Identify which cell holds the provided text, then report its (X, Y) central coordinate. 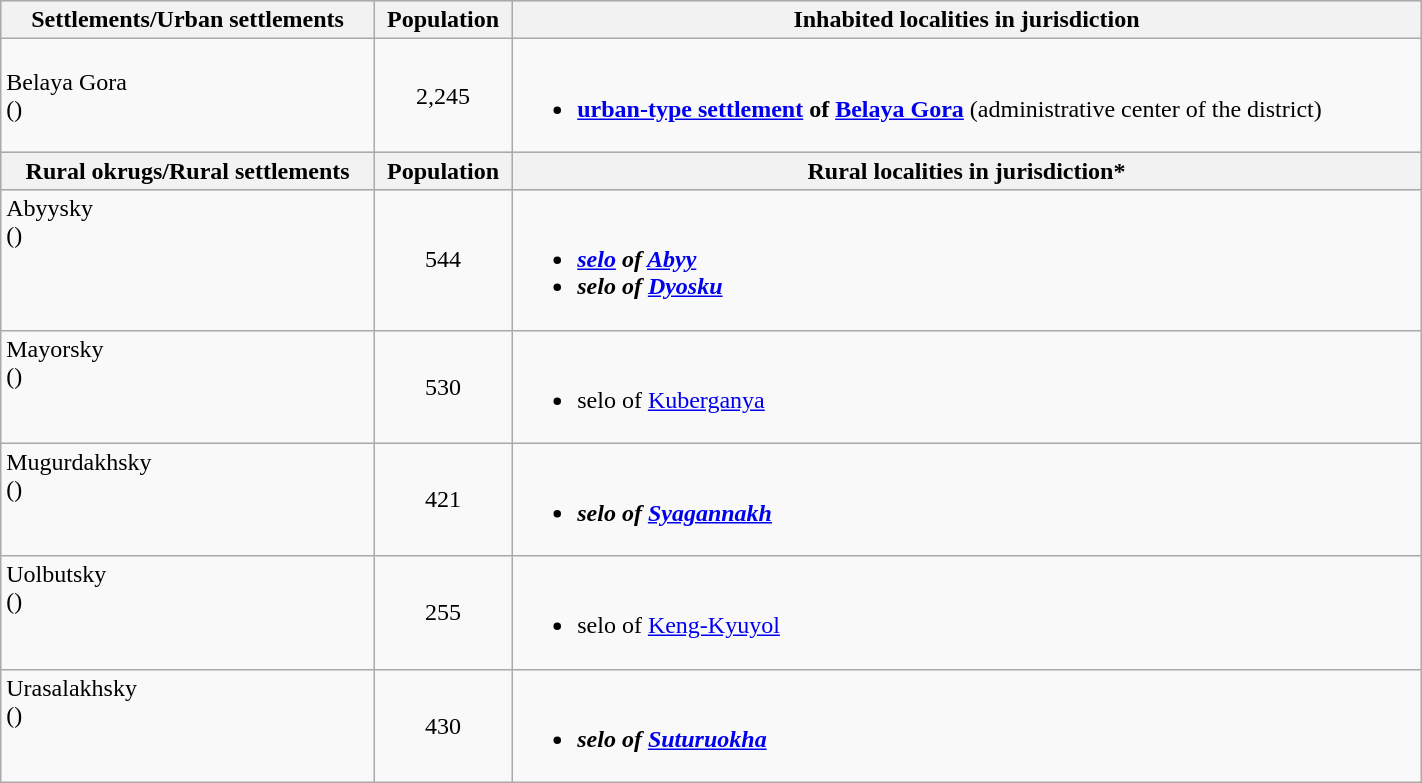
Mugurdakhsky() (188, 500)
421 (442, 500)
selo of Suturuokha (967, 726)
selo of Keng-Kyuyol (967, 612)
Mayorsky() (188, 386)
530 (442, 386)
Inhabited localities in jurisdiction (967, 20)
255 (442, 612)
selo of Syagannakh (967, 500)
selo of Abyyselo of Dyosku (967, 260)
urban-type settlement of Belaya Gora (administrative center of the district) (967, 96)
2,245 (442, 96)
Urasalakhsky() (188, 726)
430 (442, 726)
Belaya Gora() (188, 96)
Abyysky() (188, 260)
544 (442, 260)
Settlements/Urban settlements (188, 20)
selo of Kuberganya (967, 386)
Uolbutsky() (188, 612)
Rural localities in jurisdiction* (967, 171)
Rural okrugs/Rural settlements (188, 171)
